Return the [X, Y] coordinate for the center point of the cell that contains the specified text.  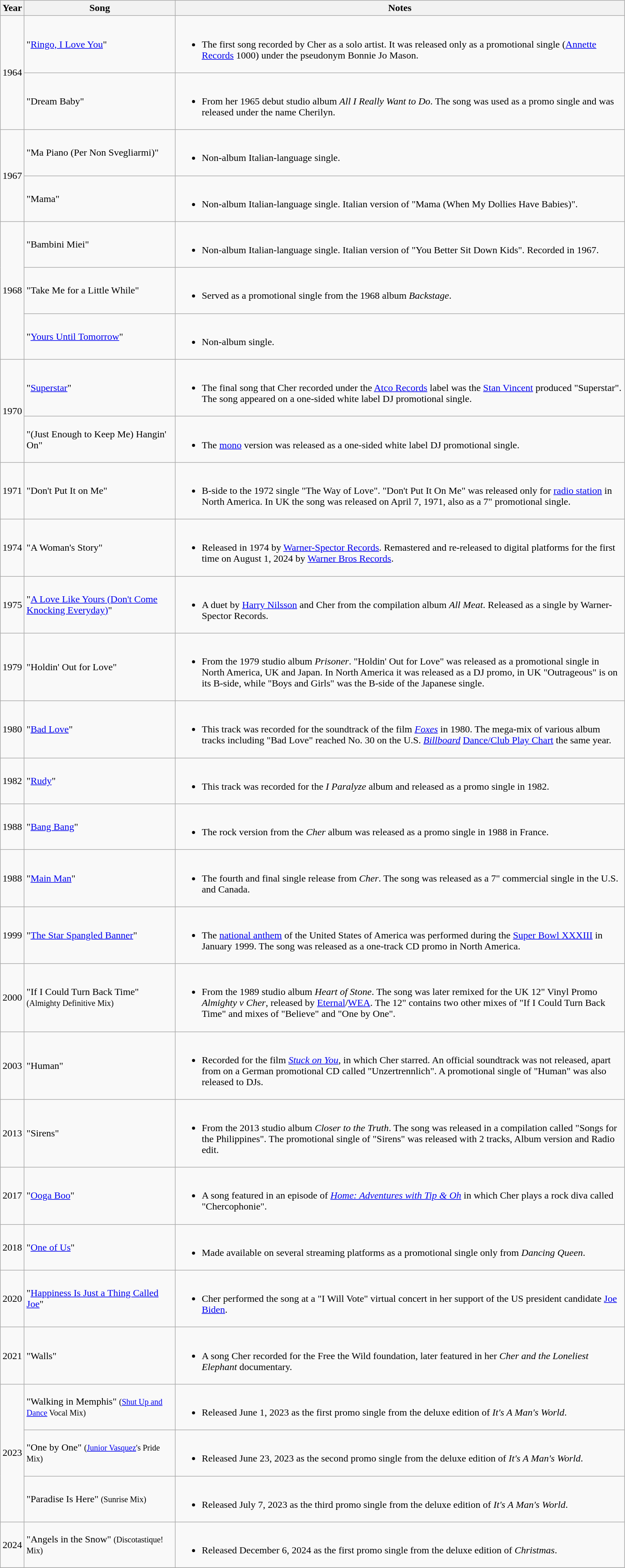
The rock version from the Cher album was released as a promo single in 1988 in France. [400, 827]
Released July 7, 2023 as the third promo single from the deluxe edition of It's A Man's World. [400, 1499]
"If I Could Turn Back Time" (Almighty Definitive Mix) [100, 997]
"Don't Put It on Me" [100, 491]
2023 [12, 1453]
Non-album Italian-language single. Italian version of "Mama (When My Dollies Have Babies)". [400, 198]
"Mama" [100, 198]
A duet by Harry Nilsson and Cher from the compilation album All Meat. Released as a single by Warner-Spector Records. [400, 605]
Notes [400, 8]
2018 [12, 1247]
"Ooga Boo" [100, 1196]
2021 [12, 1355]
1979 [12, 667]
1982 [12, 781]
1971 [12, 491]
"Ma Piano (Per Non Svegliarmi)" [100, 153]
"Dream Baby" [100, 101]
The fourth and final single release from Cher. The song was released as a 7" commercial single in the U.S. and Canada. [400, 878]
"The Star Spangled Banner" [100, 935]
"Rudy" [100, 781]
Released June 1, 2023 as the first promo single from the deluxe edition of It's A Man's World. [400, 1407]
2020 [12, 1299]
"Ringo, I Love You" [100, 44]
2013 [12, 1133]
Released December 6, 2024 as the first promo single from the deluxe edition of Christmas. [400, 1545]
A song Cher recorded for the Free the Wild foundation, later featured in her Cher and the Loneliest Elephant documentary. [400, 1355]
1999 [12, 935]
1970 [12, 410]
"A Woman's Story" [100, 547]
A song featured in an episode of Home: Adventures with Tip & Oh in which Cher plays a rock diva called "Chercophonie". [400, 1196]
Song [100, 8]
"Happiness Is Just a Thing Called Joe" [100, 1299]
"Holdin' Out for Love" [100, 667]
"Take Me for a Little While" [100, 290]
Served as a promotional single from the 1968 album Backstage. [400, 290]
2003 [12, 1066]
"Main Man" [100, 878]
"Bambini Miei" [100, 245]
Non-album Italian-language single. [400, 153]
2000 [12, 997]
Non-album single. [400, 337]
This track was recorded for the I Paralyze album and released as a promo single in 1982. [400, 781]
1975 [12, 605]
"Bang Bang" [100, 827]
Year [12, 8]
1980 [12, 730]
1964 [12, 73]
1967 [12, 176]
"One by One" (Junior Vasquez's Pride Mix) [100, 1453]
Cher performed the song at a "I Will Vote" virtual concert in her support of the US president candidate Joe Biden. [400, 1299]
"One of Us" [100, 1247]
"Paradise Is Here" (Sunrise Mix) [100, 1499]
"Walls" [100, 1355]
"Angels in the Snow" (Discotastique! Mix) [100, 1545]
1974 [12, 547]
"Superstar" [100, 388]
Non-album Italian-language single. Italian version of "You Better Sit Down Kids". Recorded in 1967. [400, 245]
"Walking in Memphis" (Shut Up and Dance Vocal Mix) [100, 1407]
From her 1965 debut studio album All I Really Want to Do. The song was used as a promo single and was released under the name Cherilyn. [400, 101]
The mono version was released as a one-sided white label DJ promotional single. [400, 439]
2024 [12, 1545]
"Human" [100, 1066]
2017 [12, 1196]
Released June 23, 2023 as the second promo single from the deluxe edition of It's A Man's World. [400, 1453]
Made available on several streaming platforms as a promotional single only from Dancing Queen. [400, 1247]
"Bad Love" [100, 730]
"(Just Enough to Keep Me) Hangin' On" [100, 439]
1968 [12, 290]
"A Love Like Yours (Don't Come Knocking Everyday)" [100, 605]
"Yours Until Tomorrow" [100, 337]
"Sirens" [100, 1133]
